Search for the cell housing the specified text and yield its [X, Y] center coordinate. 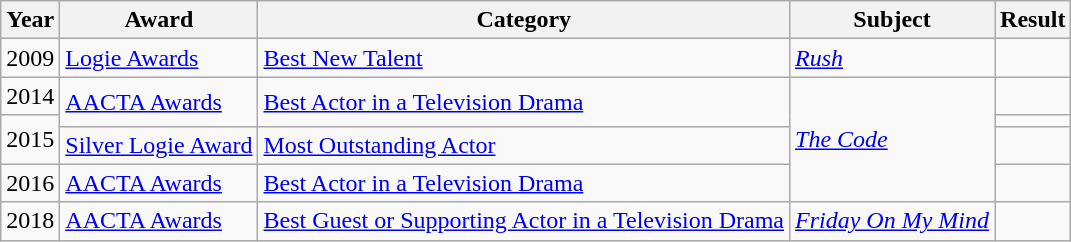
Rush [892, 58]
Logie Awards [159, 58]
Most Outstanding Actor [524, 145]
Best New Talent [524, 58]
Silver Logie Award [159, 145]
Year [30, 20]
2009 [30, 58]
Result [1033, 20]
2018 [30, 221]
Subject [892, 20]
2015 [30, 140]
Friday On My Mind [892, 221]
The Code [892, 140]
2016 [30, 183]
Best Guest or Supporting Actor in a Television Drama [524, 221]
2014 [30, 96]
Award [159, 20]
Category [524, 20]
